Pinpoint the cell where the given text exists, returning its [X, Y] midpoint coordinate. 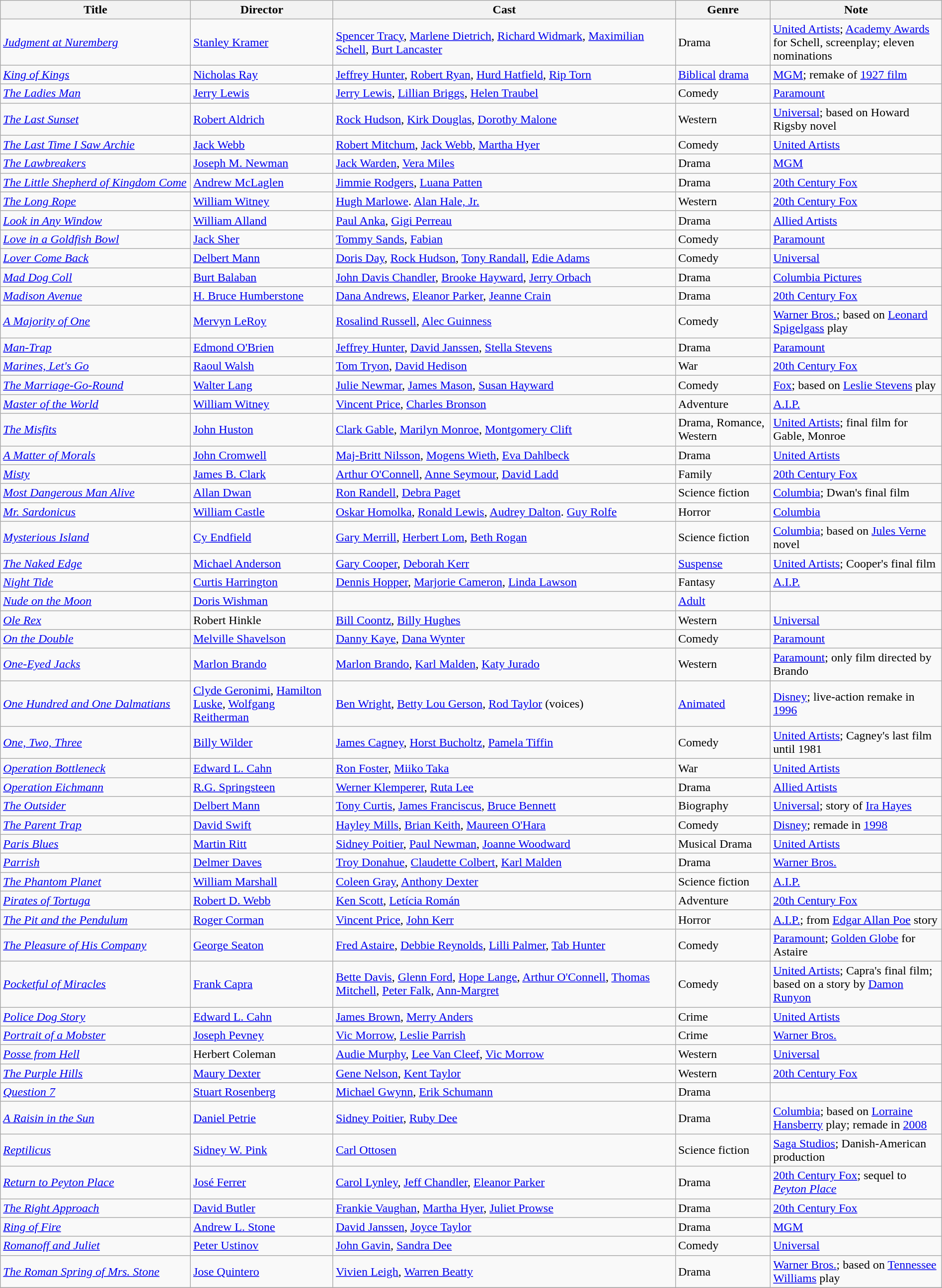
David Butler [261, 1208]
Jack Webb [261, 145]
Doris Wishman [261, 601]
Tony Curtis, James Franciscus, Bruce Bennett [504, 806]
Frank Capra [261, 984]
Rosalind Russell, Alec Guinness [504, 322]
Robert Hinkle [261, 620]
Danny Kaye, Dana Wynter [504, 639]
Herbert Coleman [261, 1054]
Ben Wright, Betty Lou Gerson, Rod Taylor (voices) [504, 704]
Robert D. Webb [261, 900]
United Artists; final film for Gable, Monroe [857, 429]
Walter Lang [261, 385]
Roger Corman [261, 919]
Nude on the Moon [95, 601]
Vincent Price, Charles Bronson [504, 404]
Ring of Fire [95, 1227]
Return to Peyton Place [95, 1183]
Allan Dwan [261, 493]
Dennis Hopper, Marjorie Cameron, Linda Lawson [504, 582]
Look in Any Window [95, 220]
The Long Rope [95, 201]
United Artists; Cagney's last film until 1981 [857, 742]
William Castle [261, 512]
Master of the World [95, 404]
Saga Studios; Danish-American production [857, 1150]
United Artists; Cooper's final film [857, 563]
Robert Mitchum, Jack Webb, Martha Hyer [504, 145]
Mr. Sardonicus [95, 512]
Mad Dog Coll [95, 277]
Portrait of a Mobster [95, 1036]
Jerry Lewis [261, 93]
Ron Foster, Miiko Taka [504, 768]
Julie Newmar, James Mason, Susan Hayward [504, 385]
Stanley Kramer [261, 42]
United Artists; Academy Awards for Schell, screenplay; eleven nominations [857, 42]
Clyde Geronimi, Hamilton Luske, Wolfgang Reitherman [261, 704]
Daniel Petrie [261, 1118]
Cy Endfield [261, 538]
Operation Eichmann [95, 787]
Reptilicus [95, 1150]
Marlon Brando [261, 665]
Police Dog Story [95, 1016]
Pirates of Tortuga [95, 900]
Paramount; only film directed by Brando [857, 665]
Parrish [95, 863]
Paramount; Golden Globe for Astaire [857, 945]
Clark Gable, Marilyn Monroe, Montgomery Clift [504, 429]
The Parent Trap [95, 825]
Andrew L. Stone [261, 1227]
Joseph Pevney [261, 1036]
Title [95, 10]
Billy Wilder [261, 742]
Cast [504, 10]
Ken Scott, Letícia Román [504, 900]
Madison Avenue [95, 296]
United Artists; Capra's final film; based on a story by Damon Runyon [857, 984]
Vincent Price, John Kerr [504, 919]
Bill Coontz, Billy Hughes [504, 620]
Universal; story of Ira Hayes [857, 806]
Posse from Hell [95, 1054]
The Outsider [95, 806]
John Huston [261, 429]
Fantasy [722, 582]
Maury Dexter [261, 1073]
James Cagney, Horst Bucholtz, Pamela Tiffin [504, 742]
Dana Andrews, Eleanor Parker, Jeanne Crain [504, 296]
Director [261, 10]
John Cromwell [261, 455]
Sidney Poitier, Paul Newman, Joanne Woodward [504, 844]
Disney; live-action remake in 1996 [857, 704]
Werner Klemperer, Ruta Lee [504, 787]
Delmer Daves [261, 863]
Jeffrey Hunter, Robert Ryan, Hurd Hatfield, Rip Torn [504, 75]
Columbia; based on Jules Verne novel [857, 538]
William Marshall [261, 882]
20th Century Fox; sequel to Peyton Place [857, 1183]
Tom Tryon, David Hedison [504, 366]
David Swift [261, 825]
Fox; based on Leslie Stevens play [857, 385]
Andrew McLaglen [261, 182]
Burt Balaban [261, 277]
Adult [722, 601]
Musical Drama [722, 844]
Bette Davis, Glenn Ford, Hope Lange, Arthur O'Connell, Thomas Mitchell, Peter Falk, Ann-Margret [504, 984]
Spencer Tracy, Marlene Dietrich, Richard Widmark, Maximilian Schell, Burt Lancaster [504, 42]
Hayley Mills, Brian Keith, Maureen O'Hara [504, 825]
Warner Bros.; based on Tennessee Williams play [857, 1271]
Raoul Walsh [261, 366]
Mervyn LeRoy [261, 322]
Joseph M. Newman [261, 163]
Jerry Lewis, Lillian Briggs, Helen Traubel [504, 93]
Ron Randell, Debra Paget [504, 493]
Doris Day, Rock Hudson, Tony Randall, Edie Adams [504, 258]
Gary Merrill, Herbert Lom, Beth Rogan [504, 538]
The Ladies Man [95, 93]
Pocketful of Miracles [95, 984]
Paul Anka, Gigi Perreau [504, 220]
The Phantom Planet [95, 882]
Michael Gwynn, Erik Schumann [504, 1092]
Carol Lynley, Jeff Chandler, Eleanor Parker [504, 1183]
A Raisin in the Sun [95, 1118]
Marlon Brando, Karl Malden, Katy Jurado [504, 665]
Marines, Let's Go [95, 366]
Curtis Harrington [261, 582]
Disney; remade in 1998 [857, 825]
Robert Aldrich [261, 119]
Romanoff and Juliet [95, 1246]
Jeffrey Hunter, David Janssen, Stella Stevens [504, 347]
Drama, Romance, Western [722, 429]
Frankie Vaughan, Martha Hyer, Juliet Prowse [504, 1208]
One Hundred and One Dalmatians [95, 704]
A Majority of One [95, 322]
Arthur O'Connell, Anne Seymour, David Ladd [504, 474]
Question 7 [95, 1092]
James Brown, Merry Anders [504, 1016]
H. Bruce Humberstone [261, 296]
The Last Sunset [95, 119]
Lover Come Back [95, 258]
Night Tide [95, 582]
Judgment at Nuremberg [95, 42]
Oskar Homolka, Ronald Lewis, Audrey Dalton. Guy Rolfe [504, 512]
Columbia Pictures [857, 277]
Jack Sher [261, 239]
The Right Approach [95, 1208]
A Matter of Morals [95, 455]
John Gavin, Sandra Dee [504, 1246]
Edmond O'Brien [261, 347]
King of Kings [95, 75]
Vic Morrow, Leslie Parrish [504, 1036]
Warner Bros.; based on Leonard Spigelgass play [857, 322]
Gary Cooper, Deborah Kerr [504, 563]
Universal; based on Howard Rigsby novel [857, 119]
George Seaton [261, 945]
Martin Ritt [261, 844]
Family [722, 474]
Peter Ustinov [261, 1246]
Vivien Leigh, Warren Beatty [504, 1271]
Biography [722, 806]
Ole Rex [95, 620]
The Naked Edge [95, 563]
Troy Donahue, Claudette Colbert, Karl Malden [504, 863]
The Lawbreakers [95, 163]
Sidney Poitier, Ruby Dee [504, 1118]
The Roman Spring of Mrs. Stone [95, 1271]
Most Dangerous Man Alive [95, 493]
Columbia [857, 512]
Note [857, 10]
Nicholas Ray [261, 75]
Columbia; based on Lorraine Hansberry play; remade in 2008 [857, 1118]
Suspense [722, 563]
On the Double [95, 639]
Operation Bottleneck [95, 768]
Coleen Gray, Anthony Dexter [504, 882]
The Marriage-Go-Round [95, 385]
Michael Anderson [261, 563]
The Misfits [95, 429]
William Alland [261, 220]
One-Eyed Jacks [95, 665]
R.G. Springsteen [261, 787]
Audie Murphy, Lee Van Cleef, Vic Morrow [504, 1054]
Love in a Goldfish Bowl [95, 239]
Misty [95, 474]
Columbia; Dwan's final film [857, 493]
MGM; remake of 1927 film [857, 75]
Carl Ottosen [504, 1150]
The Purple Hills [95, 1073]
Fred Astaire, Debbie Reynolds, Lilli Palmer, Tab Hunter [504, 945]
A.I.P.; from Edgar Allan Poe story [857, 919]
John Davis Chandler, Brooke Hayward, Jerry Orbach [504, 277]
James B. Clark [261, 474]
Melville Shavelson [261, 639]
Rock Hudson, Kirk Douglas, Dorothy Malone [504, 119]
Biblical drama [722, 75]
David Janssen, Joyce Taylor [504, 1227]
Tommy Sands, Fabian [504, 239]
One, Two, Three [95, 742]
The Little Shepherd of Kingdom Come [95, 182]
Jack Warden, Vera Miles [504, 163]
Jimmie Rodgers, Luana Patten [504, 182]
The Pleasure of His Company [95, 945]
Sidney W. Pink [261, 1150]
Jose Quintero [261, 1271]
Hugh Marlowe. Alan Hale, Jr. [504, 201]
Maj-Britt Nilsson, Mogens Wieth, Eva Dahlbeck [504, 455]
Mysterious Island [95, 538]
José Ferrer [261, 1183]
Paris Blues [95, 844]
Gene Nelson, Kent Taylor [504, 1073]
Genre [722, 10]
The Pit and the Pendulum [95, 919]
Stuart Rosenberg [261, 1092]
Animated [722, 704]
The Last Time I Saw Archie [95, 145]
Man-Trap [95, 347]
